Locate the cell with the specified text and output its [X, Y] center coordinate. 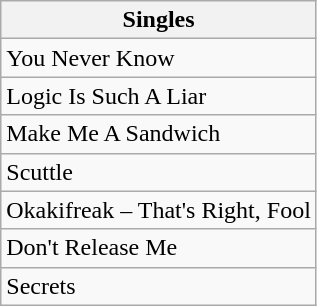
Secrets [159, 286]
Make Me A Sandwich [159, 134]
You Never Know [159, 58]
Okakifreak – That's Right, Fool [159, 210]
Scuttle [159, 172]
Singles [159, 20]
Don't Release Me [159, 248]
Logic Is Such A Liar [159, 96]
